Capture the cell that displays the provided text and extract its [x, y] central coordinate. 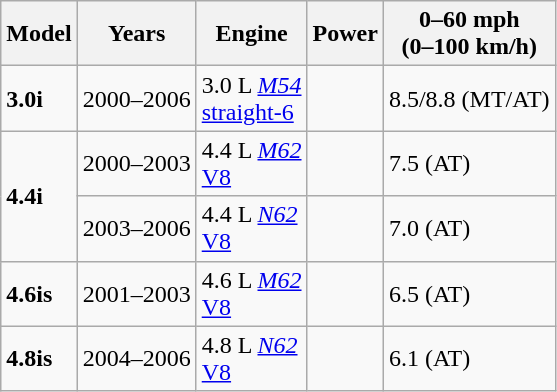
2004–2006 [136, 358]
Years [136, 34]
Model [39, 34]
7.5 (AT) [469, 164]
4.6 L M62 V8 [252, 294]
2003–2006 [136, 228]
2000–2003 [136, 164]
4.4 L M62 V8 [252, 164]
4.8 L N62 V8 [252, 358]
4.4i [39, 196]
8.5/8.8 (MT/AT) [469, 98]
3.0 L M54 straight-6 [252, 98]
2001–2003 [136, 294]
6.5 (AT) [469, 294]
Engine [252, 34]
Power [345, 34]
4.4 L N62 V8 [252, 228]
4.6is [39, 294]
2000–2006 [136, 98]
3.0i [39, 98]
7.0 (AT) [469, 228]
4.8is [39, 358]
0–60 mph (0–100 km/h) [469, 34]
6.1 (AT) [469, 358]
